From the cell containing the given text, extract its center point as [x, y] coordinate. 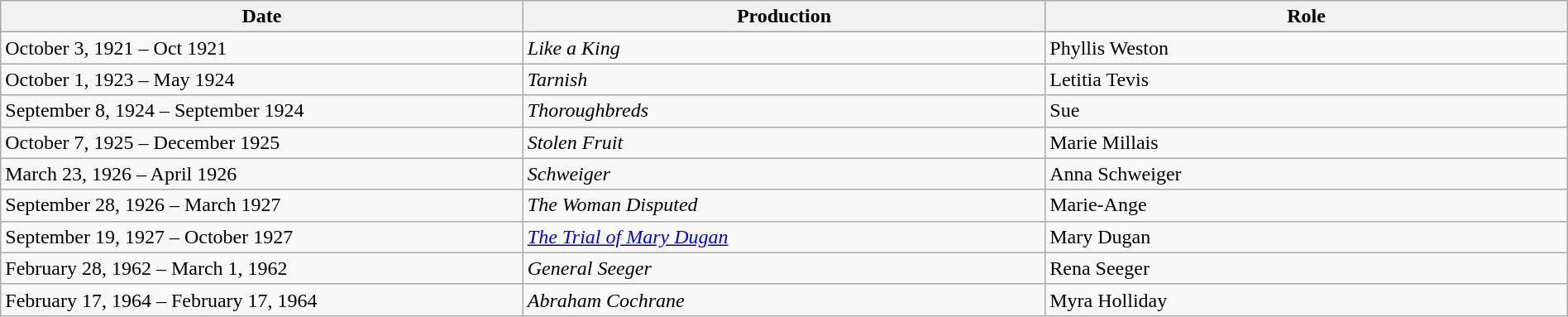
February 28, 1962 – March 1, 1962 [262, 268]
Stolen Fruit [784, 142]
Abraham Cochrane [784, 300]
October 3, 1921 – Oct 1921 [262, 48]
Role [1307, 17]
The Trial of Mary Dugan [784, 237]
Production [784, 17]
Marie Millais [1307, 142]
October 1, 1923 – May 1924 [262, 79]
September 28, 1926 – March 1927 [262, 205]
Thoroughbreds [784, 111]
September 19, 1927 – October 1927 [262, 237]
Date [262, 17]
Tarnish [784, 79]
Marie-Ange [1307, 205]
Phyllis Weston [1307, 48]
February 17, 1964 – February 17, 1964 [262, 300]
The Woman Disputed [784, 205]
Like a King [784, 48]
Myra Holliday [1307, 300]
Schweiger [784, 174]
October 7, 1925 – December 1925 [262, 142]
Mary Dugan [1307, 237]
September 8, 1924 – September 1924 [262, 111]
General Seeger [784, 268]
Anna Schweiger [1307, 174]
Rena Seeger [1307, 268]
March 23, 1926 – April 1926 [262, 174]
Letitia Tevis [1307, 79]
Sue [1307, 111]
